From the cell containing the given text, extract its center point as (x, y) coordinate. 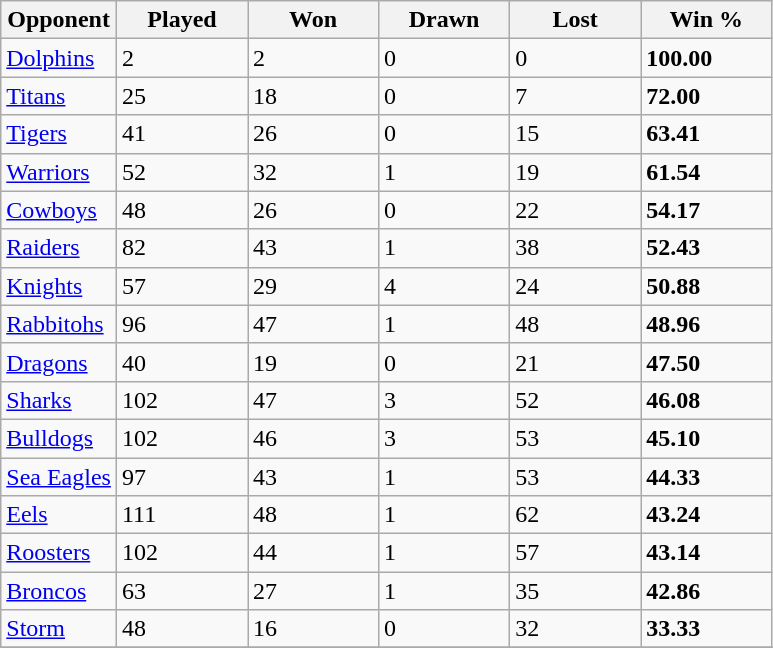
Eels (59, 515)
Win % (706, 20)
Warriors (59, 172)
52.43 (706, 248)
50.88 (706, 286)
44.33 (706, 477)
46 (314, 438)
40 (182, 362)
25 (182, 96)
Rabbitohs (59, 324)
46.08 (706, 400)
Drawn (444, 20)
Dragons (59, 362)
43.14 (706, 553)
97 (182, 477)
16 (314, 629)
Bulldogs (59, 438)
Cowboys (59, 210)
35 (576, 591)
47.50 (706, 362)
54.17 (706, 210)
Opponent (59, 20)
Sea Eagles (59, 477)
82 (182, 248)
44 (314, 553)
7 (576, 96)
29 (314, 286)
18 (314, 96)
43.24 (706, 515)
33.33 (706, 629)
Knights (59, 286)
Played (182, 20)
Sharks (59, 400)
100.00 (706, 58)
61.54 (706, 172)
21 (576, 362)
111 (182, 515)
38 (576, 248)
63 (182, 591)
Lost (576, 20)
Broncos (59, 591)
Titans (59, 96)
63.41 (706, 134)
24 (576, 286)
22 (576, 210)
45.10 (706, 438)
62 (576, 515)
72.00 (706, 96)
Won (314, 20)
41 (182, 134)
Storm (59, 629)
Tigers (59, 134)
15 (576, 134)
Dolphins (59, 58)
Raiders (59, 248)
27 (314, 591)
42.86 (706, 591)
Roosters (59, 553)
96 (182, 324)
4 (444, 286)
48.96 (706, 324)
